Detect which cell encompasses the target text, then output its (x, y) center coordinate. 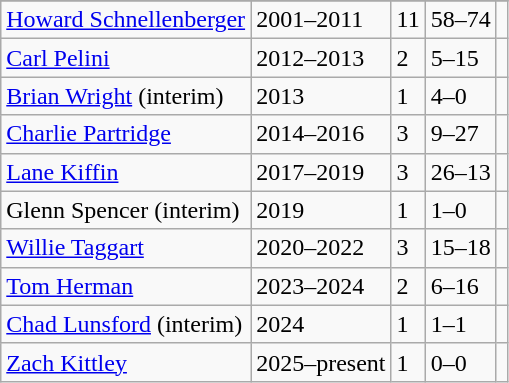
Howard Schnellenberger (126, 20)
Lane Kiffin (126, 172)
5–15 (460, 58)
Zach Kittley (126, 362)
Glenn Spencer (interim) (126, 210)
2017–2019 (321, 172)
1–1 (460, 324)
9–27 (460, 134)
2024 (321, 324)
58–74 (460, 20)
Chad Lunsford (interim) (126, 324)
11 (408, 20)
2001–2011 (321, 20)
Tom Herman (126, 286)
6–16 (460, 286)
0–0 (460, 362)
15–18 (460, 248)
Carl Pelini (126, 58)
4–0 (460, 96)
26–13 (460, 172)
2025–present (321, 362)
Willie Taggart (126, 248)
2020–2022 (321, 248)
1–0 (460, 210)
Brian Wright (interim) (126, 96)
2013 (321, 96)
2014–2016 (321, 134)
2012–2013 (321, 58)
2019 (321, 210)
Charlie Partridge (126, 134)
2023–2024 (321, 286)
